Output the [X, Y] coordinate of the center of the cell containing the given text.  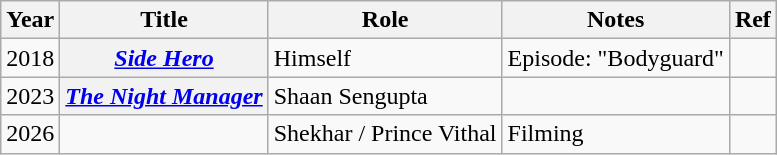
The Night Manager [164, 96]
Side Hero [164, 58]
Role [385, 20]
Notes [616, 20]
Himself [385, 58]
2023 [30, 96]
2018 [30, 58]
Year [30, 20]
Shaan Sengupta [385, 96]
Episode: "Bodyguard" [616, 58]
Filming [616, 134]
Title [164, 20]
Ref [752, 20]
Shekhar / Prince Vithal [385, 134]
2026 [30, 134]
